Scan for the cell matching the given text and deliver its [X, Y] coordinate at center. 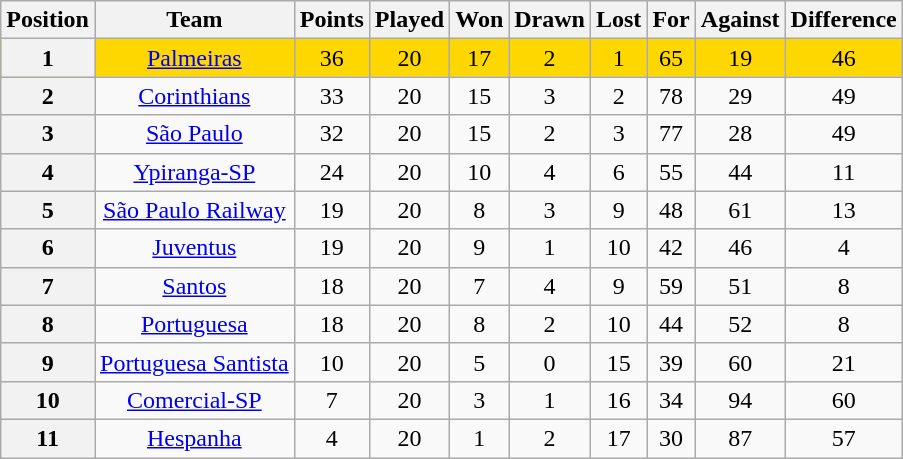
Ypiranga-SP [194, 172]
0 [550, 362]
13 [844, 210]
28 [740, 134]
59 [671, 286]
Drawn [550, 20]
77 [671, 134]
Comercial-SP [194, 400]
78 [671, 96]
São Paulo Railway [194, 210]
Portuguesa [194, 324]
Juventus [194, 248]
34 [671, 400]
48 [671, 210]
87 [740, 438]
65 [671, 58]
Palmeiras [194, 58]
16 [618, 400]
52 [740, 324]
57 [844, 438]
Points [332, 20]
29 [740, 96]
For [671, 20]
Position [48, 20]
39 [671, 362]
24 [332, 172]
Lost [618, 20]
61 [740, 210]
21 [844, 362]
51 [740, 286]
Corinthians [194, 96]
30 [671, 438]
55 [671, 172]
Against [740, 20]
33 [332, 96]
Santos [194, 286]
Difference [844, 20]
Team [194, 20]
36 [332, 58]
Played [409, 20]
São Paulo [194, 134]
42 [671, 248]
Hespanha [194, 438]
Won [480, 20]
Portuguesa Santista [194, 362]
32 [332, 134]
94 [740, 400]
